Search for the cell housing the specified text and yield its [X, Y] center coordinate. 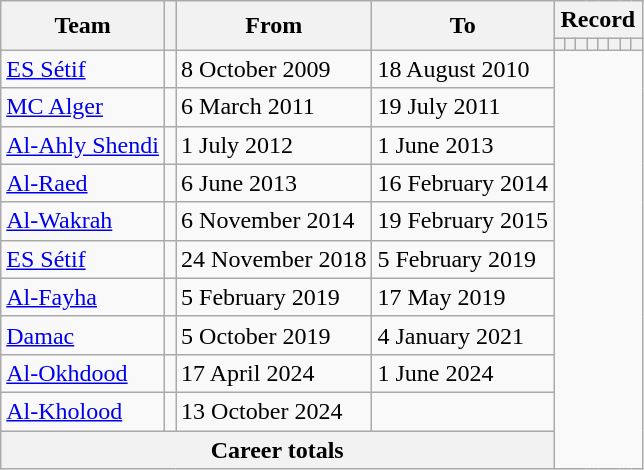
6 June 2013 [274, 183]
Al-Fayha [83, 297]
13 October 2024 [274, 411]
1 July 2012 [274, 145]
1 June 2013 [463, 145]
5 October 2019 [274, 335]
18 August 2010 [463, 69]
8 October 2009 [274, 69]
1 June 2024 [463, 373]
Team [83, 26]
Al-Raed [83, 183]
19 February 2015 [463, 221]
From [274, 26]
Record [598, 20]
Al-Wakrah [83, 221]
24 November 2018 [274, 259]
16 February 2014 [463, 183]
6 March 2011 [274, 107]
4 January 2021 [463, 335]
Damac [83, 335]
6 November 2014 [274, 221]
17 April 2024 [274, 373]
Al-Kholood [83, 411]
MC Alger [83, 107]
19 July 2011 [463, 107]
Al-Ahly Shendi [83, 145]
To [463, 26]
17 May 2019 [463, 297]
Al-Okhdood [83, 373]
Career totals [278, 449]
